For the text-containing cell, return its midpoint in (X, Y) coordinate format. 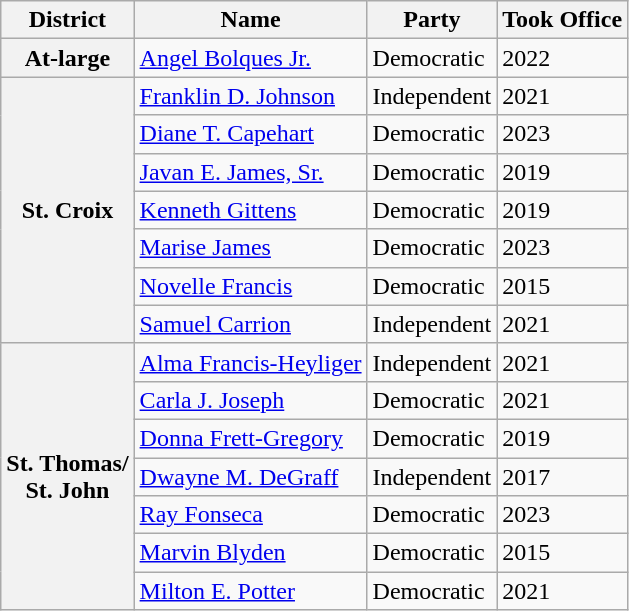
St. Thomas/St. John (68, 476)
Dwayne M. DeGraff (250, 477)
Alma Francis-Heyliger (250, 362)
Ray Fonseca (250, 515)
Took Office (562, 20)
Kenneth Gittens (250, 210)
Javan E. James, Sr. (250, 172)
Samuel Carrion (250, 324)
Donna Frett-Gregory (250, 438)
Party (432, 20)
Carla J. Joseph (250, 400)
Name (250, 20)
Marvin Blyden (250, 553)
Marise James (250, 248)
Franklin D. Johnson (250, 96)
Novelle Francis (250, 286)
Milton E. Potter (250, 591)
Diane T. Capehart (250, 134)
At-large (68, 58)
St. Croix (68, 210)
Angel Bolques Jr. (250, 58)
2022 (562, 58)
2017 (562, 477)
District (68, 20)
